Determine the (X, Y) coordinate at the center of the cell enclosing the given text.  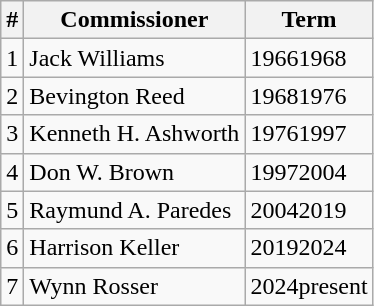
3 (12, 134)
20192024 (309, 248)
5 (12, 210)
Bevington Reed (134, 96)
Wynn Rosser (134, 286)
19681976 (309, 96)
Jack Williams (134, 58)
2 (12, 96)
Term (309, 20)
2024present (309, 286)
7 (12, 286)
# (12, 20)
Commissioner (134, 20)
Kenneth H. Ashworth (134, 134)
Harrison Keller (134, 248)
Raymund A. Paredes (134, 210)
19972004 (309, 172)
4 (12, 172)
Don W. Brown (134, 172)
19761997 (309, 134)
20042019 (309, 210)
19661968 (309, 58)
6 (12, 248)
1 (12, 58)
